Capture the cell that displays the provided text and extract its (x, y) central coordinate. 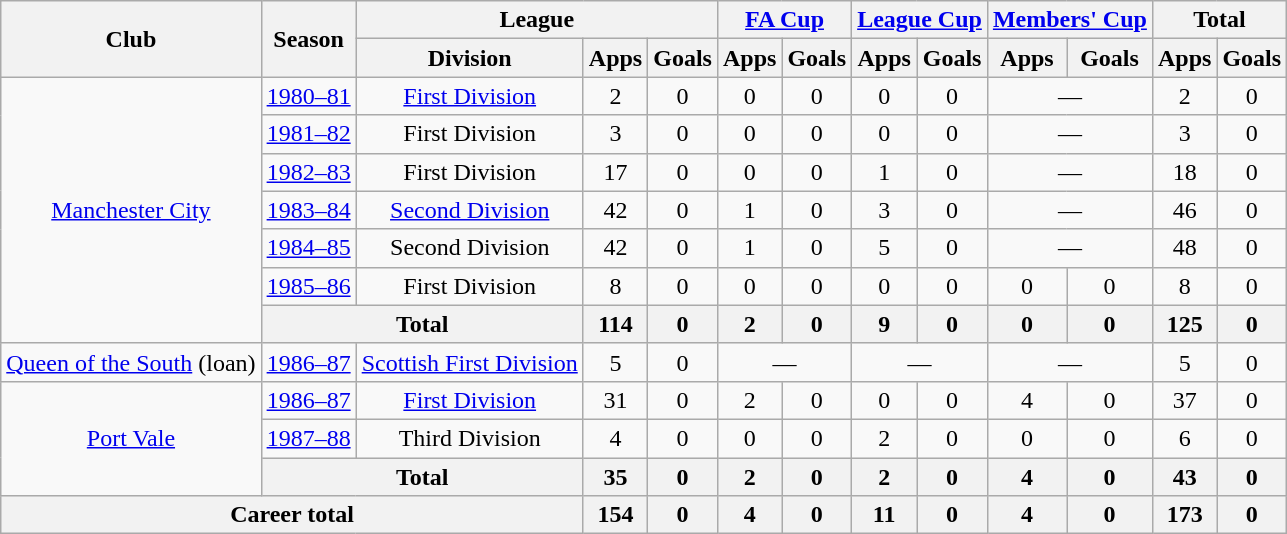
6 (1184, 438)
Manchester City (131, 210)
Members' Cup (1070, 20)
35 (615, 477)
League Cup (920, 20)
Season (308, 39)
League (536, 20)
48 (1184, 248)
125 (1184, 324)
Scottish First Division (470, 362)
46 (1184, 210)
1980–81 (308, 96)
1984–85 (308, 248)
1982–83 (308, 172)
9 (884, 324)
1985–86 (308, 286)
154 (615, 515)
Queen of the South (loan) (131, 362)
114 (615, 324)
11 (884, 515)
Club (131, 39)
31 (615, 400)
1981–82 (308, 134)
43 (1184, 477)
37 (1184, 400)
Division (470, 58)
FA Cup (784, 20)
17 (615, 172)
173 (1184, 515)
1983–84 (308, 210)
Career total (292, 515)
18 (1184, 172)
Port Vale (131, 438)
Third Division (470, 438)
1987–88 (308, 438)
